Locate the cell with the specified text and output its [x, y] center coordinate. 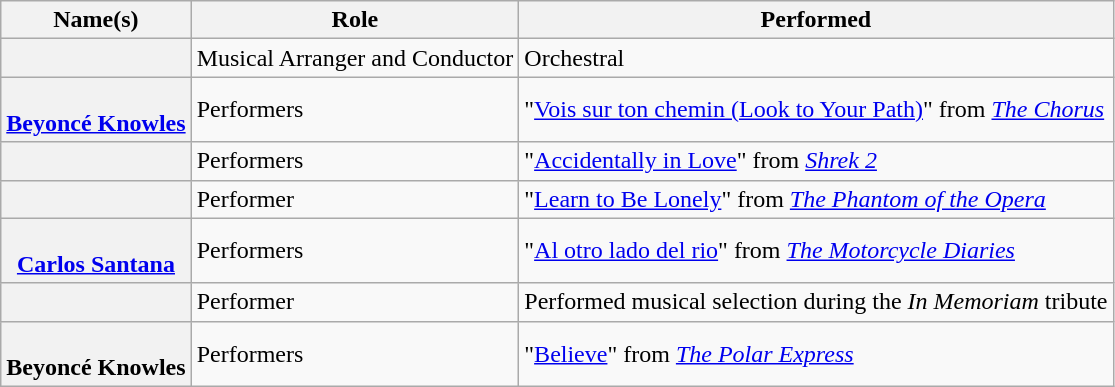
"Believe" from The Polar Express [816, 354]
Name(s) [96, 20]
"Al otro lado del rio" from The Motorcycle Diaries [816, 250]
"Learn to Be Lonely" from The Phantom of the Opera [816, 199]
"Accidentally in Love" from Shrek 2 [816, 161]
Performed musical selection during the In Memoriam tribute [816, 302]
"Vois sur ton chemin (Look to Your Path)" from The Chorus [816, 110]
Performed [816, 20]
Carlos Santana [96, 250]
Musical Arranger and Conductor [355, 58]
Role [355, 20]
Orchestral [816, 58]
